From the cell containing the given text, extract its center point as [x, y] coordinate. 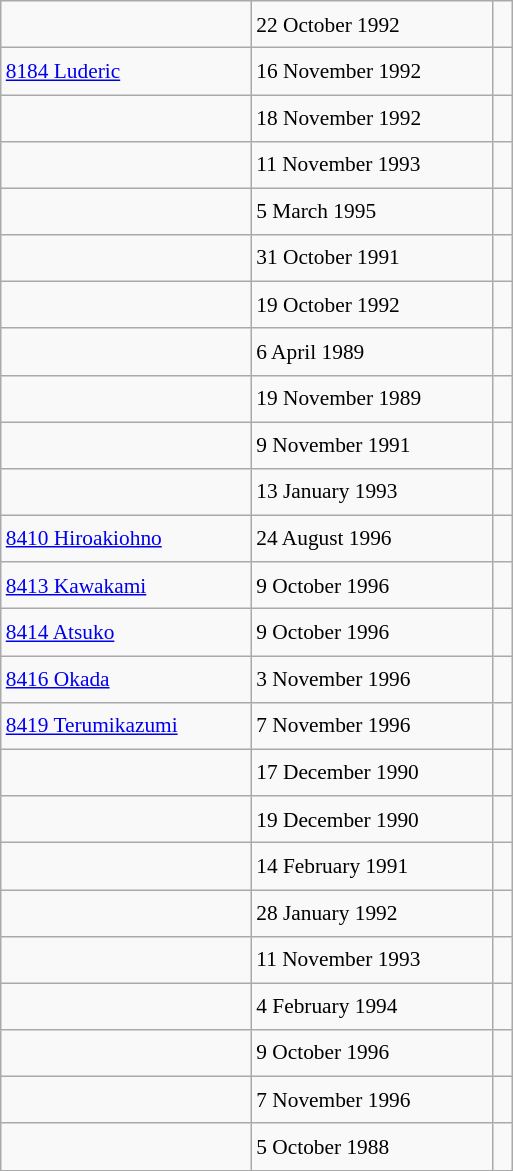
5 March 1995 [372, 212]
19 October 1992 [372, 306]
28 January 1992 [372, 914]
31 October 1991 [372, 258]
19 November 1989 [372, 398]
8410 Hiroakiohno [126, 538]
18 November 1992 [372, 118]
16 November 1992 [372, 72]
8413 Kawakami [126, 586]
24 August 1996 [372, 538]
5 October 1988 [372, 1146]
3 November 1996 [372, 680]
19 December 1990 [372, 820]
8184 Luderic [126, 72]
9 November 1991 [372, 446]
8416 Okada [126, 680]
22 October 1992 [372, 24]
8419 Terumikazumi [126, 726]
8414 Atsuko [126, 632]
17 December 1990 [372, 772]
4 February 1994 [372, 1006]
6 April 1989 [372, 352]
13 January 1993 [372, 492]
14 February 1991 [372, 866]
